Determine the [X, Y] coordinate at the center of the cell enclosing the given text.  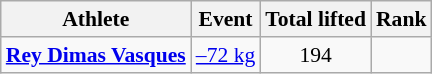
194 [316, 55]
Rank [402, 19]
Event [226, 19]
–72 kg [226, 55]
Rey Dimas Vasques [96, 55]
Total lifted [316, 19]
Athlete [96, 19]
